Detect which cell encompasses the target text, then output its (X, Y) center coordinate. 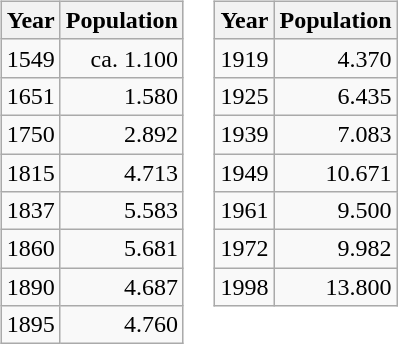
1860 (30, 249)
13.800 (336, 287)
9.500 (336, 211)
4.370 (336, 58)
1890 (30, 287)
10.671 (336, 173)
1895 (30, 325)
2.892 (122, 134)
1651 (30, 96)
4.760 (122, 325)
1815 (30, 173)
1972 (244, 249)
5.681 (122, 249)
1961 (244, 211)
6.435 (336, 96)
4.713 (122, 173)
1939 (244, 134)
1.580 (122, 96)
1837 (30, 211)
1925 (244, 96)
1998 (244, 287)
9.982 (336, 249)
1949 (244, 173)
ca. 1.100 (122, 58)
5.583 (122, 211)
4.687 (122, 287)
1750 (30, 134)
7.083 (336, 134)
1919 (244, 58)
1549 (30, 58)
